Find where the given text appears and provide that cell's center as (x, y) coordinate. 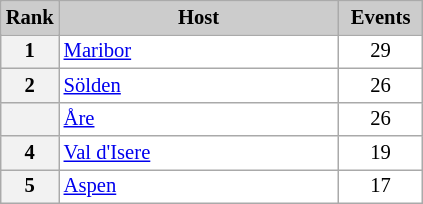
Maribor (199, 51)
Rank (30, 17)
19 (380, 153)
Sölden (199, 85)
4 (30, 153)
Val d'Isere (199, 153)
Åre (199, 119)
1 (30, 51)
Aspen (199, 186)
17 (380, 186)
29 (380, 51)
Host (199, 17)
Events (380, 17)
2 (30, 85)
5 (30, 186)
